Extract the (x, y) coordinate from the center of the cell holding the provided text.  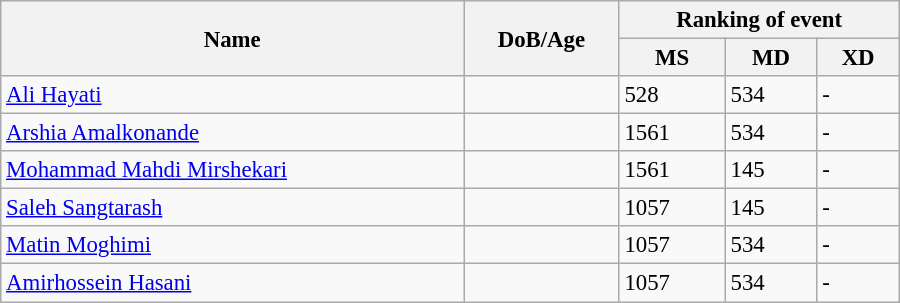
Mohammad Mahdi Mirshekari (232, 170)
Arshia Amalkonande (232, 133)
Name (232, 38)
Amirhossein Hasani (232, 283)
Ranking of event (759, 20)
Saleh Sangtarash (232, 208)
Matin Moghimi (232, 245)
XD (858, 58)
MS (672, 58)
DoB/Age (542, 38)
Ali Hayati (232, 95)
MD (771, 58)
528 (672, 95)
